Determine the [X, Y] coordinate at the center of the cell enclosing the given text.  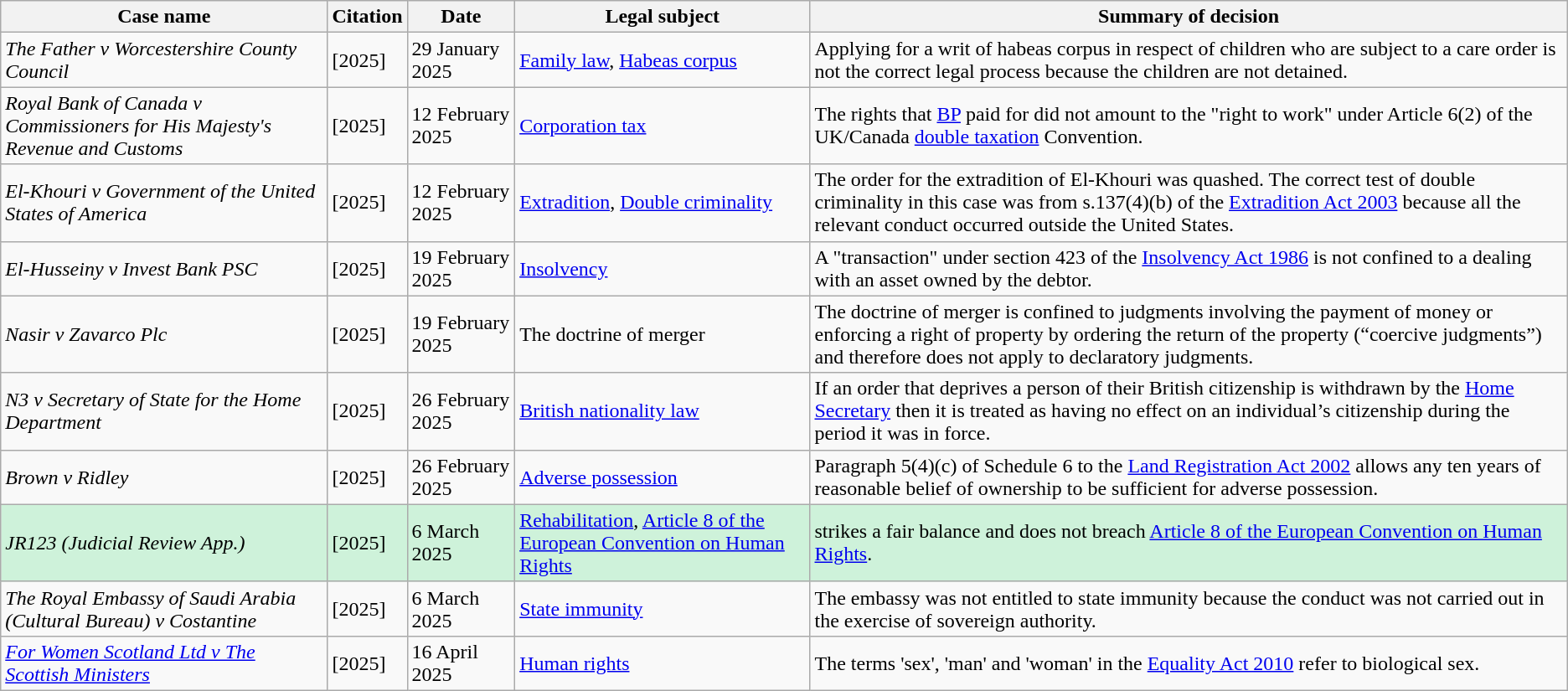
Legal subject [663, 17]
The rights that BP paid for did not amount to the "right to work" under Article 6(2) of the UK/Canada double taxation Convention. [1189, 126]
JR123 (Judicial Review App.) [164, 543]
Citation [367, 17]
The Royal Embassy of Saudi Arabia (Cultural Bureau) v Costantine [164, 608]
Rehabilitation, Article 8 of the European Convention on Human Rights [663, 543]
Extradition, Double criminality [663, 203]
Family law, Habeas corpus [663, 60]
N3 v Secretary of State for the Home Department [164, 411]
strikes a fair balance and does not breach Article 8 of the European Convention on Human Rights. [1189, 543]
State immunity [663, 608]
Date [461, 17]
Adverse possession [663, 477]
For Women Scotland Ltd v The Scottish Ministers [164, 663]
Nasir v Zavarco Plc [164, 334]
El-Khouri v Government of the United States of America [164, 203]
Summary of decision [1189, 17]
Royal Bank of Canada v Commissioners for His Majesty's Revenue and Customs [164, 126]
El-Husseiny v Invest Bank PSC [164, 268]
The embassy was not entitled to state immunity because the conduct was not carried out in the exercise of sovereign authority. [1189, 608]
A "transaction" under section 423 of the Insolvency Act 1986 is not confined to a dealing with an asset owned by the debtor. [1189, 268]
Case name [164, 17]
Brown v Ridley [164, 477]
Human rights [663, 663]
29 January 2025 [461, 60]
Insolvency [663, 268]
The terms 'sex', 'man' and 'woman' in the Equality Act 2010 refer to biological sex. [1189, 663]
Corporation tax [663, 126]
16 April 2025 [461, 663]
The doctrine of merger [663, 334]
The Father v Worcestershire County Council [164, 60]
British nationality law [663, 411]
